From the cell containing the given text, extract its center point as [X, Y] coordinate. 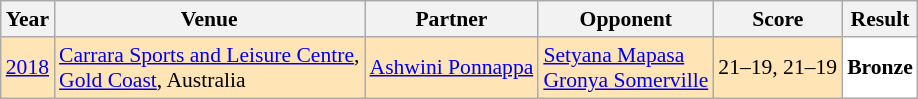
Year [28, 19]
Bronze [880, 68]
Result [880, 19]
2018 [28, 68]
Ashwini Ponnappa [451, 68]
Score [778, 19]
Venue [209, 19]
21–19, 21–19 [778, 68]
Partner [451, 19]
Opponent [626, 19]
Carrara Sports and Leisure Centre,Gold Coast, Australia [209, 68]
Setyana Mapasa Gronya Somerville [626, 68]
